Capture the cell that displays the provided text and extract its (X, Y) central coordinate. 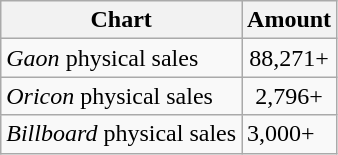
Gaon physical sales (122, 58)
Amount (290, 20)
Chart (122, 20)
Oricon physical sales (122, 96)
Billboard physical sales (122, 134)
88,271+ (290, 58)
3,000+ (290, 134)
2,796+ (290, 96)
